Capture the cell that displays the provided text and extract its (X, Y) central coordinate. 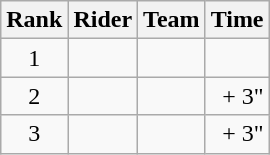
Rider (103, 20)
Team (172, 20)
Rank (34, 20)
1 (34, 58)
Time (237, 20)
2 (34, 96)
3 (34, 134)
